From the cell containing the given text, extract its center point as [x, y] coordinate. 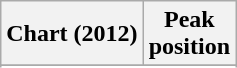
Peakposition [189, 34]
Chart (2012) [72, 34]
